Search for the cell housing the specified text and yield its [X, Y] center coordinate. 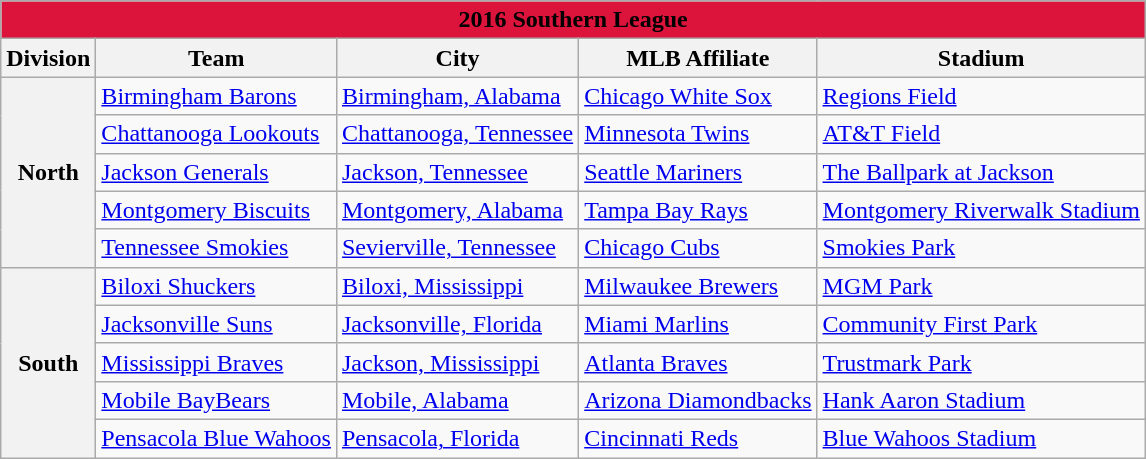
Chattanooga, Tennessee [457, 134]
Mississippi Braves [216, 362]
Seattle Mariners [698, 172]
Hank Aaron Stadium [981, 400]
Jackson, Tennessee [457, 172]
Chicago White Sox [698, 96]
Jackson, Mississippi [457, 362]
Montgomery Biscuits [216, 210]
Stadium [981, 58]
Jacksonville Suns [216, 324]
Miami Marlins [698, 324]
Division [48, 58]
AT&T Field [981, 134]
City [457, 58]
MLB Affiliate [698, 58]
Milwaukee Brewers [698, 286]
Birmingham, Alabama [457, 96]
2016 Southern League [574, 20]
Birmingham Barons [216, 96]
Smokies Park [981, 248]
Sevierville, Tennessee [457, 248]
Atlanta Braves [698, 362]
Minnesota Twins [698, 134]
Arizona Diamondbacks [698, 400]
Tampa Bay Rays [698, 210]
North [48, 172]
Pensacola, Florida [457, 438]
Cincinnati Reds [698, 438]
Montgomery Riverwalk Stadium [981, 210]
Chicago Cubs [698, 248]
Trustmark Park [981, 362]
South [48, 362]
Tennessee Smokies [216, 248]
Blue Wahoos Stadium [981, 438]
Jackson Generals [216, 172]
Team [216, 58]
Chattanooga Lookouts [216, 134]
Mobile BayBears [216, 400]
Biloxi, Mississippi [457, 286]
Jacksonville, Florida [457, 324]
Mobile, Alabama [457, 400]
Regions Field [981, 96]
Biloxi Shuckers [216, 286]
MGM Park [981, 286]
The Ballpark at Jackson [981, 172]
Montgomery, Alabama [457, 210]
Community First Park [981, 324]
Pensacola Blue Wahoos [216, 438]
